From the cell containing the given text, extract its center point as [X, Y] coordinate. 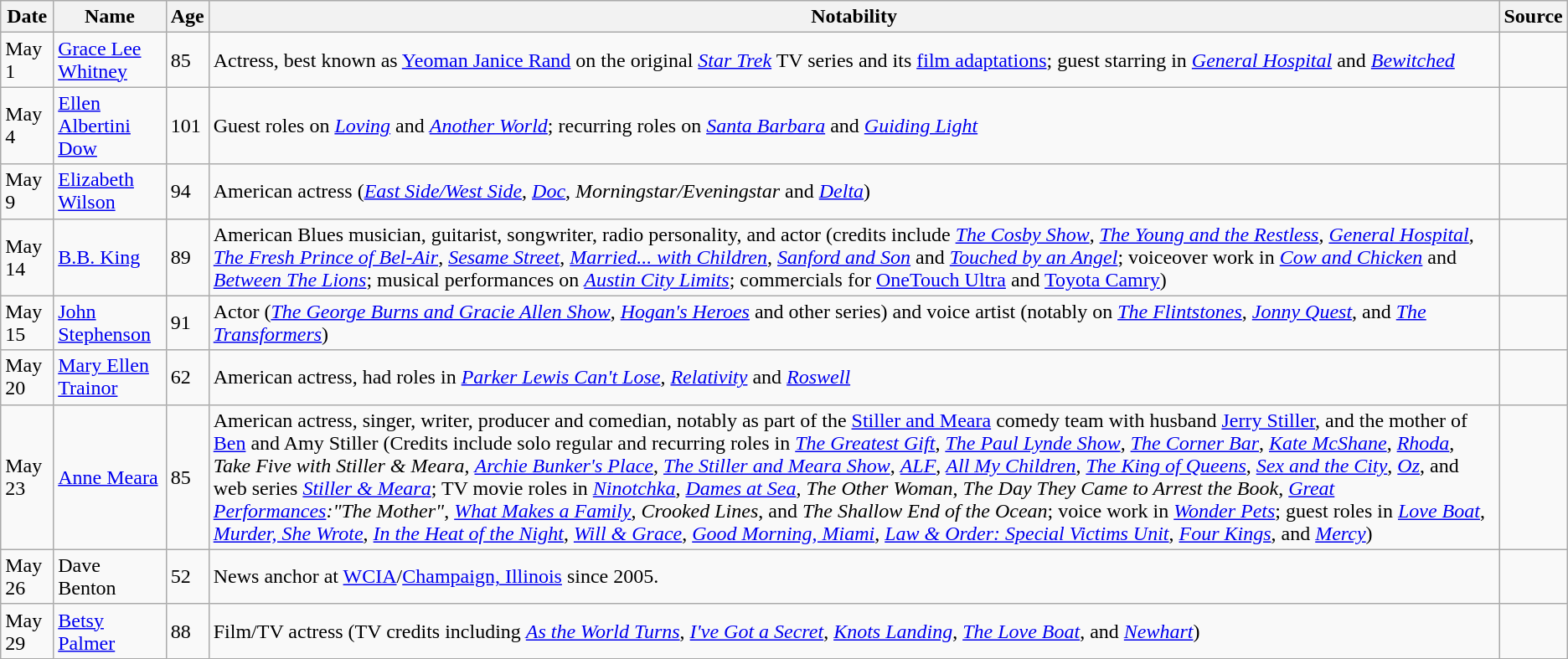
Ellen Albertini Dow [110, 126]
62 [188, 377]
B.B. King [110, 257]
May 14 [27, 257]
American actress, had roles in Parker Lewis Can't Lose, Relativity and Roswell [854, 377]
May 23 [27, 477]
Notability [854, 17]
88 [188, 631]
American actress (East Side/West Side, Doc, Morningstar/Eveningstar and Delta) [854, 191]
Source [1533, 17]
John Stephenson [110, 323]
May 4 [27, 126]
May 26 [27, 576]
52 [188, 576]
Betsy Palmer [110, 631]
Elizabeth Wilson [110, 191]
Film/TV actress (TV credits including As the World Turns, I've Got a Secret, Knots Landing, The Love Boat, and Newhart) [854, 631]
Age [188, 17]
Date [27, 17]
May 20 [27, 377]
101 [188, 126]
May 1 [27, 60]
News anchor at WCIA/Champaign, Illinois since 2005. [854, 576]
May 9 [27, 191]
Dave Benton [110, 576]
Guest roles on Loving and Another World; recurring roles on Santa Barbara and Guiding Light [854, 126]
Grace Lee Whitney [110, 60]
Name [110, 17]
91 [188, 323]
May 29 [27, 631]
89 [188, 257]
Anne Meara [110, 477]
May 15 [27, 323]
Mary Ellen Trainor [110, 377]
94 [188, 191]
